Identify which cell holds the provided text, then report its [x, y] central coordinate. 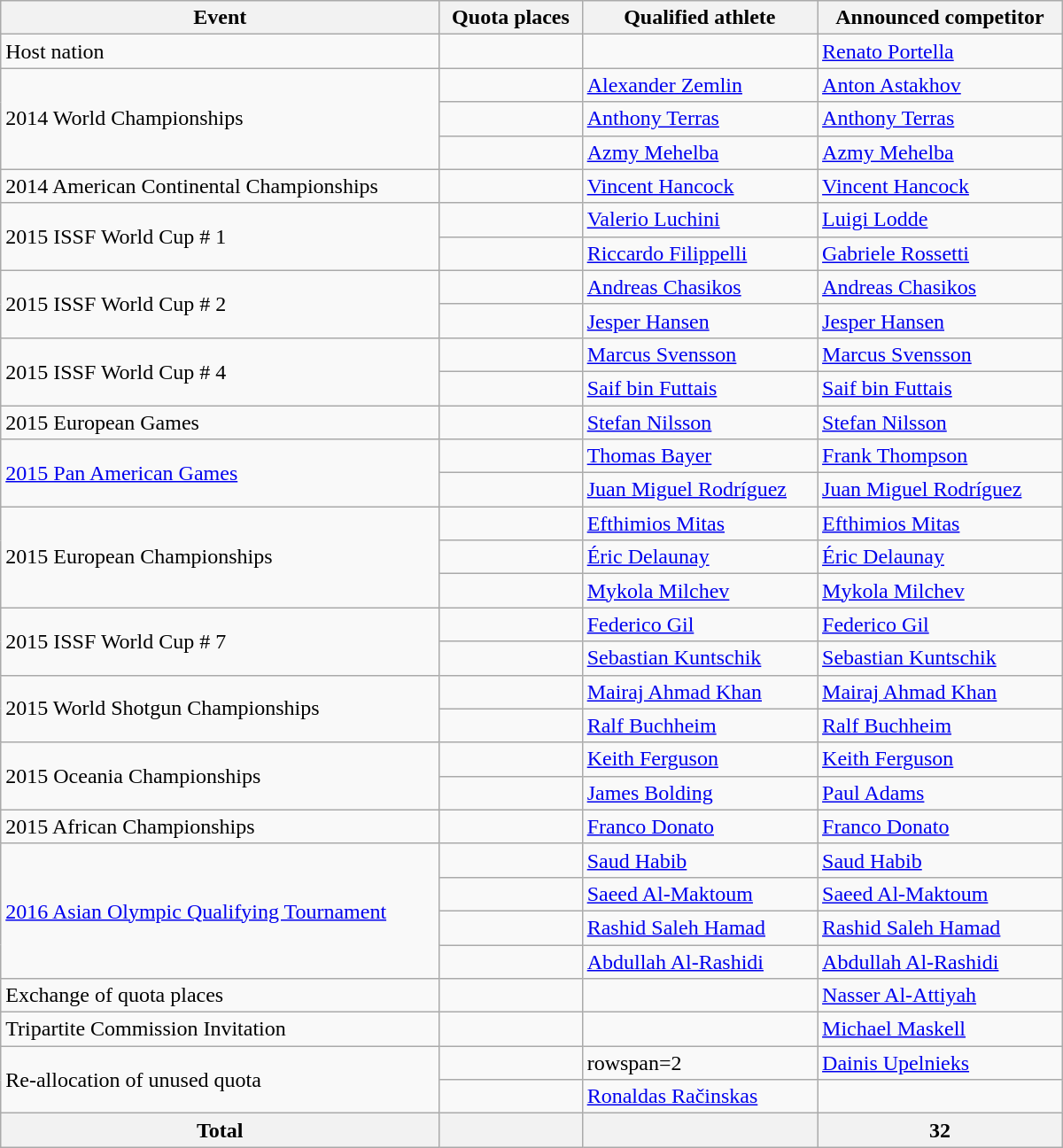
Nasser Al-Attiyah [941, 996]
Announced competitor [941, 18]
2015 World Shotgun Championships [220, 709]
Valerio Luchini [700, 220]
2014 American Continental Championships [220, 186]
Host nation [220, 51]
2016 Asian Olympic Qualifying Tournament [220, 911]
Qualified athlete [700, 18]
rowspan=2 [700, 1063]
Gabriele Rossetti [941, 253]
2015 ISSF World Cup # 1 [220, 237]
Tripartite Commission Invitation [220, 1029]
2015 ISSF World Cup # 4 [220, 371]
32 [941, 1130]
Luigi Lodde [941, 220]
2015 Oceania Championships [220, 776]
2014 World Championships [220, 119]
Total [220, 1130]
2015 ISSF World Cup # 7 [220, 641]
Paul Adams [941, 793]
Thomas Bayer [700, 456]
Michael Maskell [941, 1029]
Ronaldas Račinskas [700, 1097]
James Bolding [700, 793]
Frank Thompson [941, 456]
2015 European Championships [220, 557]
Anton Astakhov [941, 85]
Re-allocation of unused quota [220, 1080]
Dainis Upelnieks [941, 1063]
Quota places [510, 18]
Alexander Zemlin [700, 85]
Renato Portella [941, 51]
2015 Pan American Games [220, 473]
Riccardo Filippelli [700, 253]
Exchange of quota places [220, 996]
2015 African Championships [220, 826]
2015 European Games [220, 423]
2015 ISSF World Cup # 2 [220, 304]
Event [220, 18]
